Locate the cell with the specified text and output its [X, Y] center coordinate. 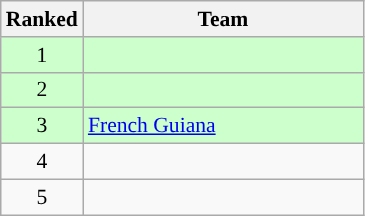
1 [42, 55]
Ranked [42, 19]
4 [42, 162]
3 [42, 126]
Team [223, 19]
5 [42, 197]
2 [42, 90]
French Guiana [223, 126]
